Scan for the cell matching the given text and deliver its [x, y] coordinate at center. 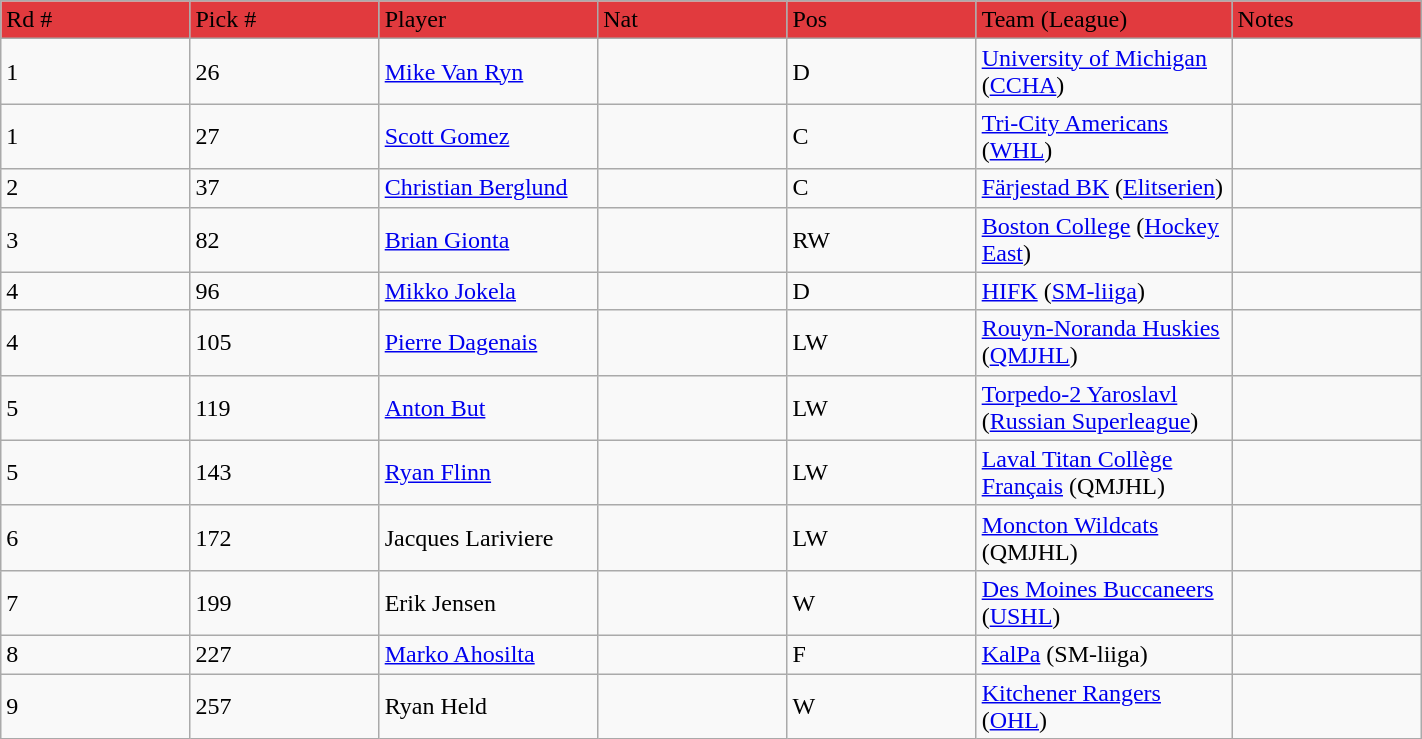
Rouyn-Noranda Huskies (QMJHL) [1104, 342]
Pierre Dagenais [488, 342]
26 [284, 72]
RW [882, 240]
Mikko Jokela [488, 291]
Marko Ahosilta [488, 654]
Anton But [488, 408]
2 [96, 188]
27 [284, 136]
227 [284, 654]
Pos [882, 20]
Scott Gomez [488, 136]
6 [96, 538]
Pick # [284, 20]
9 [96, 706]
KalPa (SM-liiga) [1104, 654]
199 [284, 602]
105 [284, 342]
Ryan Flinn [488, 472]
119 [284, 408]
Notes [1326, 20]
HIFK (SM-liiga) [1104, 291]
F [882, 654]
Player [488, 20]
Mike Van Ryn [488, 72]
96 [284, 291]
172 [284, 538]
82 [284, 240]
Ryan Held [488, 706]
Christian Berglund [488, 188]
Torpedo-2 Yaroslavl (Russian Superleague) [1104, 408]
Rd # [96, 20]
143 [284, 472]
8 [96, 654]
Nat [692, 20]
Kitchener Rangers (OHL) [1104, 706]
Team (League) [1104, 20]
Des Moines Buccaneers (USHL) [1104, 602]
Boston College (Hockey East) [1104, 240]
37 [284, 188]
Jacques Lariviere [488, 538]
Brian Gionta [488, 240]
257 [284, 706]
Moncton Wildcats (QMJHL) [1104, 538]
University of Michigan (CCHA) [1104, 72]
Laval Titan Collège Français (QMJHL) [1104, 472]
Erik Jensen [488, 602]
Färjestad BK (Elitserien) [1104, 188]
3 [96, 240]
Tri-City Americans (WHL) [1104, 136]
7 [96, 602]
